Extract the (X, Y) coordinate from the center of the cell holding the provided text.  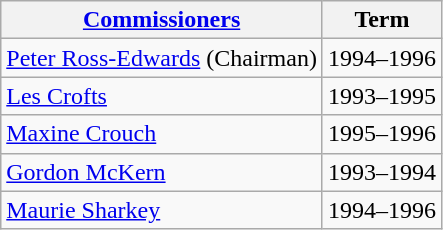
1993–1995 (382, 96)
Les Crofts (162, 96)
1995–1996 (382, 134)
Maxine Crouch (162, 134)
Peter Ross-Edwards (Chairman) (162, 58)
1993–1994 (382, 172)
Term (382, 20)
Commissioners (162, 20)
Maurie Sharkey (162, 210)
Gordon McKern (162, 172)
